Pinpoint the cell where the given text exists, returning its (x, y) midpoint coordinate. 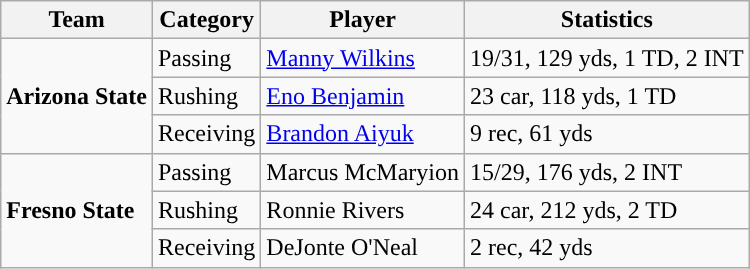
Manny Wilkins (363, 58)
Fresno State (77, 210)
19/31, 129 yds, 1 TD, 2 INT (608, 58)
Eno Benjamin (363, 96)
9 rec, 61 yds (608, 134)
Marcus McMaryion (363, 172)
24 car, 212 yds, 2 TD (608, 210)
23 car, 118 yds, 1 TD (608, 96)
DeJonte O'Neal (363, 248)
Category (206, 20)
Ronnie Rivers (363, 210)
2 rec, 42 yds (608, 248)
Statistics (608, 20)
Arizona State (77, 96)
Player (363, 20)
Brandon Aiyuk (363, 134)
Team (77, 20)
15/29, 176 yds, 2 INT (608, 172)
